Capture the cell that displays the provided text and extract its (x, y) central coordinate. 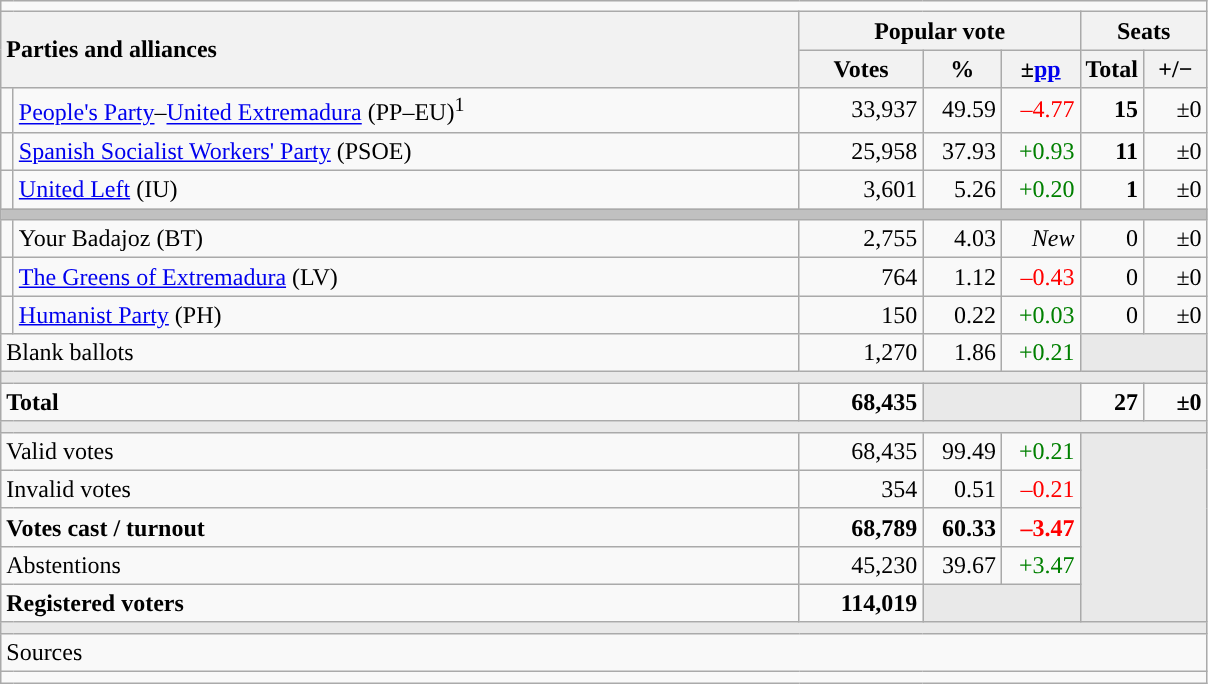
33,937 (861, 110)
Blank ballots (400, 353)
Valid votes (400, 451)
4.03 (962, 239)
% (962, 69)
0.22 (962, 315)
Invalid votes (400, 489)
+/− (1176, 69)
Registered voters (400, 603)
Seats (1144, 31)
Parties and alliances (400, 50)
68,789 (861, 527)
–0.21 (1040, 489)
39.67 (962, 565)
–0.43 (1040, 277)
Abstentions (400, 565)
+0.20 (1040, 190)
0.51 (962, 489)
+0.93 (1040, 151)
+0.03 (1040, 315)
Humanist Party (PH) (406, 315)
Votes cast / turnout (400, 527)
354 (861, 489)
Votes (861, 69)
Spanish Socialist Workers' Party (PSOE) (406, 151)
1.86 (962, 353)
–3.47 (1040, 527)
2,755 (861, 239)
3,601 (861, 190)
–4.77 (1040, 110)
People's Party–United Extremadura (PP–EU)1 (406, 110)
Your Badajoz (BT) (406, 239)
5.26 (962, 190)
15 (1112, 110)
49.59 (962, 110)
±pp (1040, 69)
Popular vote (940, 31)
The Greens of Extremadura (LV) (406, 277)
114,019 (861, 603)
60.33 (962, 527)
25,958 (861, 151)
United Left (IU) (406, 190)
45,230 (861, 565)
+3.47 (1040, 565)
37.93 (962, 151)
1,270 (861, 353)
150 (861, 315)
11 (1112, 151)
99.49 (962, 451)
1.12 (962, 277)
764 (861, 277)
New (1040, 239)
27 (1112, 402)
Sources (604, 652)
1 (1112, 190)
